Find where the given text appears and provide that cell's center as (x, y) coordinate. 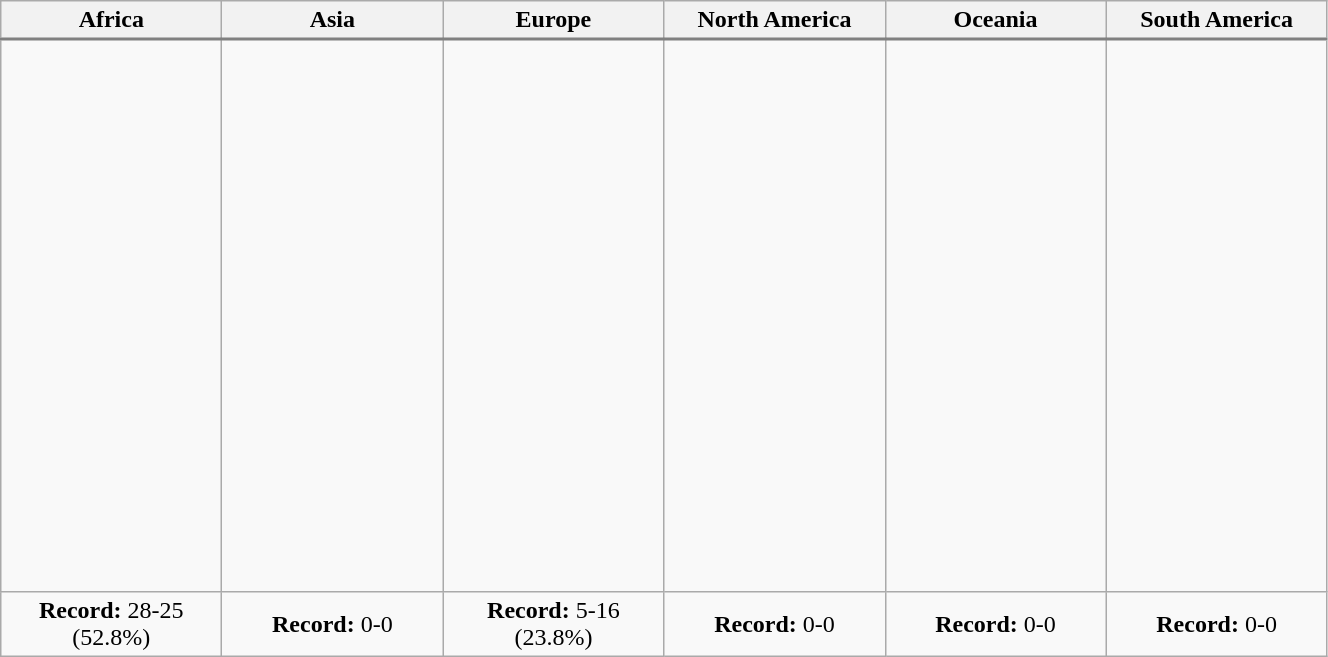
North America (774, 20)
Oceania (996, 20)
Europe (554, 20)
Asia (332, 20)
Africa (112, 20)
Record: 28-25 (52.8%) (112, 624)
Record: 5-16 (23.8%) (554, 624)
South America (1216, 20)
